Search for the cell housing the specified text and yield its [X, Y] center coordinate. 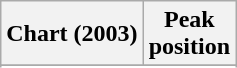
Peakposition [189, 34]
Chart (2003) [72, 34]
